Capture the cell that displays the provided text and extract its (X, Y) central coordinate. 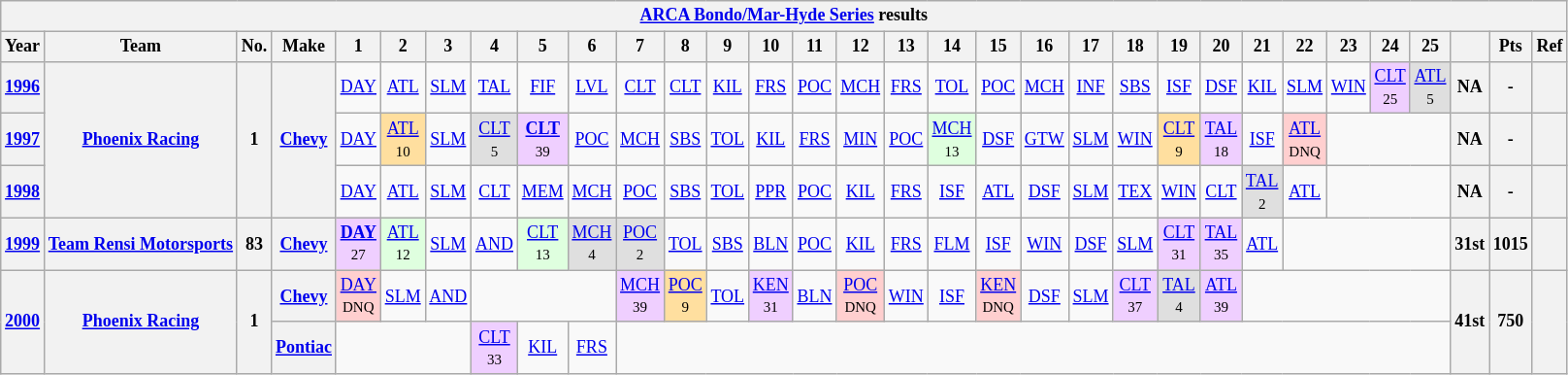
13 (906, 47)
FIF (542, 87)
6 (592, 47)
TAL35 (1221, 244)
No. (254, 47)
17 (1091, 47)
TEX (1135, 191)
2000 (23, 323)
10 (770, 47)
41st (1470, 323)
18 (1135, 47)
Team (140, 47)
750 (1510, 323)
8 (685, 47)
MCH4 (592, 244)
22 (1305, 47)
KEN31 (770, 296)
CLT39 (542, 140)
7 (640, 47)
MEM (542, 191)
CLT33 (495, 348)
21 (1262, 47)
Team Rensi Motorsports (140, 244)
TAL (495, 87)
3 (448, 47)
CLT5 (495, 140)
TAL18 (1221, 140)
ATL12 (403, 244)
TAL4 (1180, 296)
CLT13 (542, 244)
POCDNQ (861, 296)
Make (305, 47)
Ref (1550, 47)
CLT37 (1135, 296)
2 (403, 47)
9 (728, 47)
31st (1470, 244)
20 (1221, 47)
ARCA Bondo/Mar-Hyde Series results (784, 16)
12 (861, 47)
Year (23, 47)
FLM (952, 244)
PPR (770, 191)
25 (1430, 47)
POC9 (685, 296)
16 (1045, 47)
CLT25 (1389, 87)
24 (1389, 47)
MCH13 (952, 140)
INF (1091, 87)
11 (815, 47)
83 (254, 244)
ATL5 (1430, 87)
1996 (23, 87)
ATL10 (403, 140)
1999 (23, 244)
19 (1180, 47)
23 (1349, 47)
1015 (1510, 244)
DAY27 (358, 244)
14 (952, 47)
4 (495, 47)
5 (542, 47)
ATL39 (1221, 296)
ATLDNQ (1305, 140)
Pontiac (305, 348)
MIN (861, 140)
GTW (1045, 140)
Pts (1510, 47)
1998 (23, 191)
CLT31 (1180, 244)
CLT9 (1180, 140)
MCH39 (640, 296)
15 (998, 47)
TAL2 (1262, 191)
1997 (23, 140)
POC2 (640, 244)
LVL (592, 87)
DAYDNQ (358, 296)
KENDNQ (998, 296)
